Scan for the cell matching the given text and deliver its (x, y) coordinate at center. 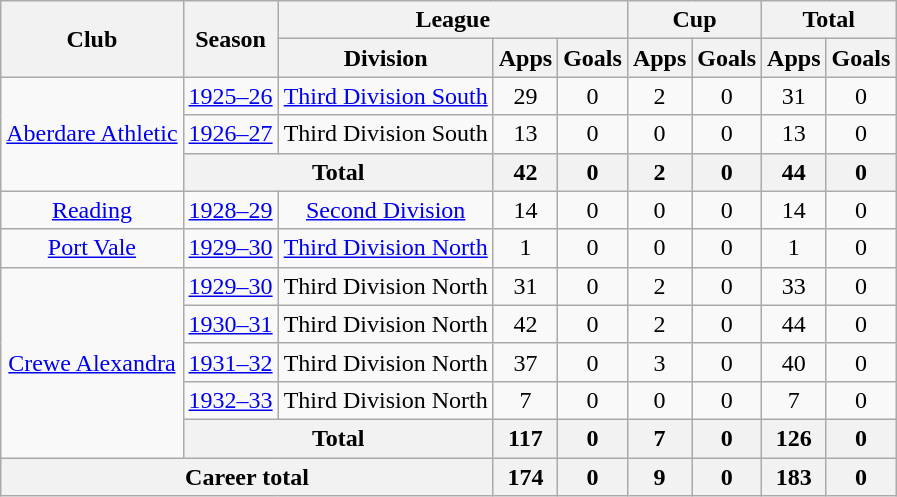
1926–27 (230, 134)
1930–31 (230, 324)
9 (659, 477)
Cup (694, 20)
1928–29 (230, 210)
1925–26 (230, 96)
117 (525, 438)
1932–33 (230, 400)
Crewe Alexandra (92, 362)
League (452, 20)
183 (794, 477)
Season (230, 39)
3 (659, 362)
29 (525, 96)
126 (794, 438)
Reading (92, 210)
Club (92, 39)
1931–32 (230, 362)
Aberdare Athletic (92, 134)
174 (525, 477)
Port Vale (92, 248)
40 (794, 362)
Division (386, 58)
37 (525, 362)
Second Division (386, 210)
Career total (247, 477)
33 (794, 286)
